Output the (x, y) coordinate of the center of the cell containing the given text.  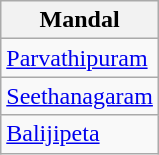
Parvathipuram (80, 58)
Mandal (80, 20)
Seethanagaram (80, 96)
Balijipeta (80, 134)
